Return the (X, Y) coordinate for the center point of the cell that contains the specified text.  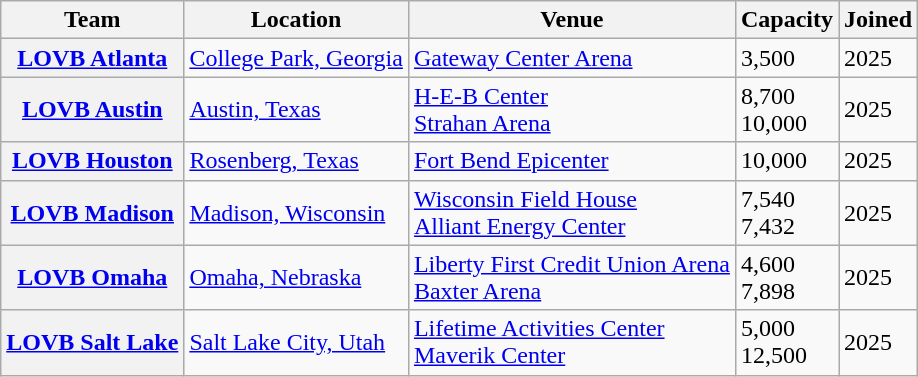
LOVB Madison (92, 212)
Capacity (786, 20)
College Park, Georgia (296, 58)
8,70010,000 (786, 110)
H-E-B CenterStrahan Arena (572, 110)
LOVB Atlanta (92, 58)
Lifetime Activities CenterMaverik Center (572, 342)
LOVB Houston (92, 161)
5,00012,500 (786, 342)
Salt Lake City, Utah (296, 342)
Madison, Wisconsin (296, 212)
Team (92, 20)
10,000 (786, 161)
Rosenberg, Texas (296, 161)
4,6007,898 (786, 278)
Location (296, 20)
LOVB Salt Lake (92, 342)
7,5407,432 (786, 212)
Joined (878, 20)
Gateway Center Arena (572, 58)
Omaha, Nebraska (296, 278)
Austin, Texas (296, 110)
Wisconsin Field HouseAlliant Energy Center (572, 212)
Fort Bend Epicenter (572, 161)
LOVB Omaha (92, 278)
Liberty First Credit Union ArenaBaxter Arena (572, 278)
Venue (572, 20)
3,500 (786, 58)
LOVB Austin (92, 110)
